Identify which cell holds the provided text, then report its [x, y] central coordinate. 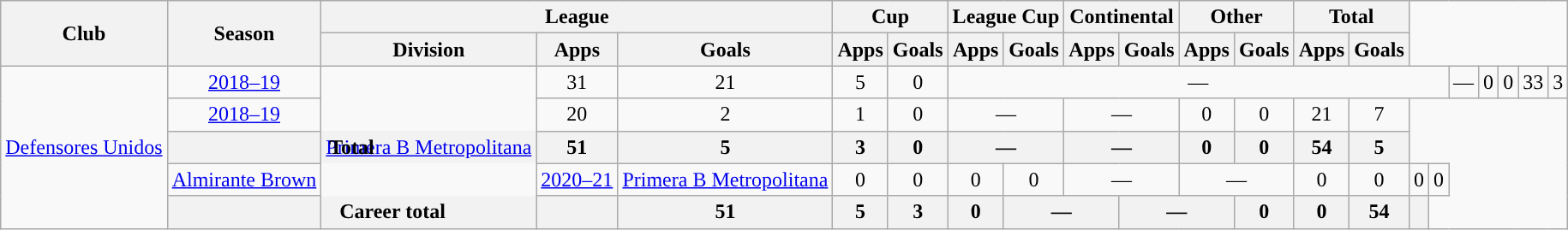
Continental [1122, 17]
31 [578, 82]
League Cup [1006, 17]
Club [84, 33]
7 [1379, 115]
Season [244, 33]
Defensores Unidos [84, 147]
League [578, 17]
2020–21 [578, 180]
2 [725, 115]
1 [860, 115]
Almirante Brown [244, 180]
Division [428, 50]
20 [578, 115]
Other [1236, 17]
Career total [392, 212]
Cup [890, 17]
33 [1534, 82]
